Extract the [x, y] coordinate from the center of the cell holding the provided text.  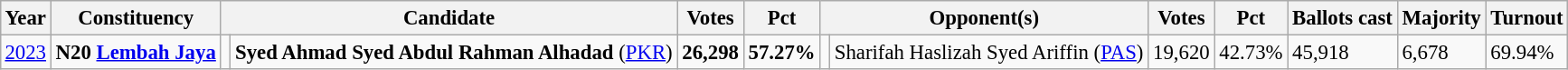
Syed Ahmad Syed Abdul Rahman Alhadad (PKR) [454, 52]
Ballots cast [1342, 18]
Turnout [1526, 18]
Sharifah Haslizah Syed Ariffin (PAS) [988, 52]
2023 [25, 52]
42.73% [1252, 52]
Majority [1441, 18]
Opponent(s) [984, 18]
26,298 [711, 52]
Constituency [136, 18]
N20 Lembah Jaya [136, 52]
19,620 [1181, 52]
6,678 [1441, 52]
45,918 [1342, 52]
Year [25, 18]
Candidate [449, 18]
57.27% [781, 52]
69.94% [1526, 52]
